Scan for the cell matching the given text and deliver its (x, y) coordinate at center. 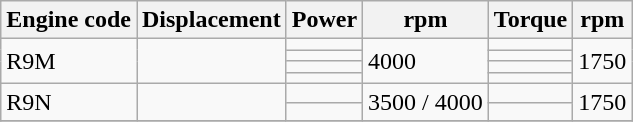
R9M (69, 61)
Torque (530, 20)
Displacement (211, 20)
R9N (69, 102)
4000 (426, 61)
3500 / 4000 (426, 102)
Power (324, 20)
Engine code (69, 20)
